Identify which cell holds the provided text, then report its (X, Y) central coordinate. 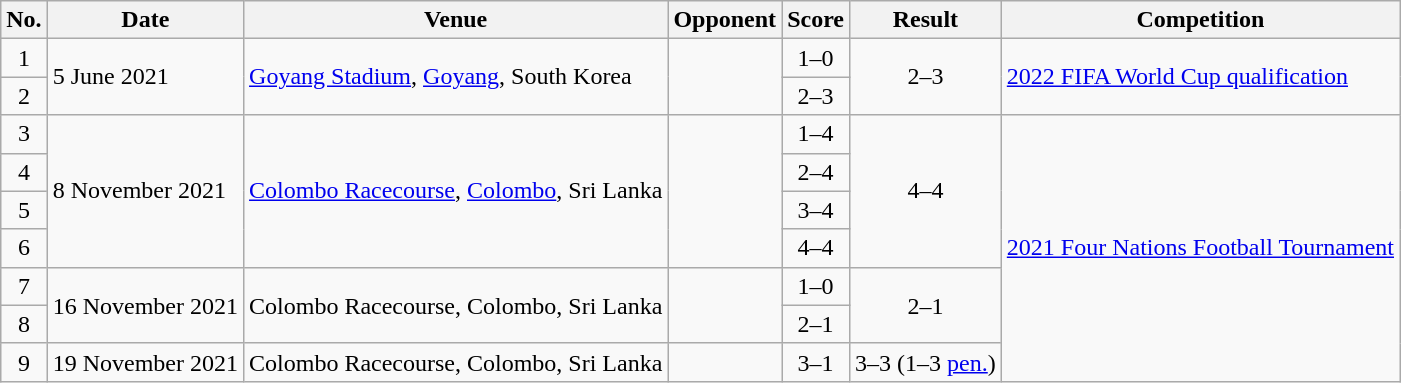
3 (24, 134)
4 (24, 172)
5 (24, 210)
2022 FIFA World Cup qualification (1200, 77)
19 November 2021 (145, 362)
8 (24, 324)
2 (24, 96)
9 (24, 362)
Date (145, 20)
Goyang Stadium, Goyang, South Korea (456, 77)
16 November 2021 (145, 305)
7 (24, 286)
2021 Four Nations Football Tournament (1200, 248)
Opponent (725, 20)
3–4 (816, 210)
1 (24, 58)
2–4 (816, 172)
Result (926, 20)
8 November 2021 (145, 191)
No. (24, 20)
Venue (456, 20)
3–1 (816, 362)
3–3 (1–3 pen.) (926, 362)
Competition (1200, 20)
1–4 (816, 134)
Score (816, 20)
6 (24, 248)
5 June 2021 (145, 77)
